For the text-containing cell, return its midpoint in [x, y] coordinate format. 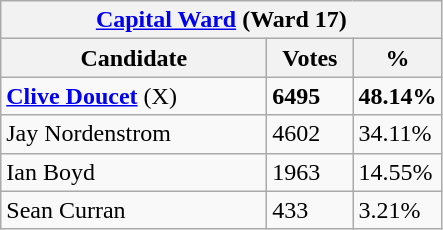
433 [310, 210]
4602 [310, 134]
48.14% [398, 96]
Clive Doucet (X) [134, 96]
Capital Ward (Ward 17) [222, 20]
% [398, 58]
6495 [310, 96]
1963 [310, 172]
34.11% [398, 134]
Jay Nordenstrom [134, 134]
3.21% [398, 210]
14.55% [398, 172]
Ian Boyd [134, 172]
Votes [310, 58]
Candidate [134, 58]
Sean Curran [134, 210]
